Determine the [x, y] coordinate at the center of the cell enclosing the given text.  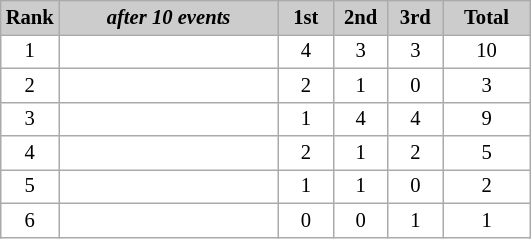
Total [487, 17]
1st [306, 17]
10 [487, 51]
6 [30, 220]
9 [487, 119]
after 10 events [169, 17]
3rd [416, 17]
Rank [30, 17]
2nd [360, 17]
